From the cell containing the given text, extract its center point as (x, y) coordinate. 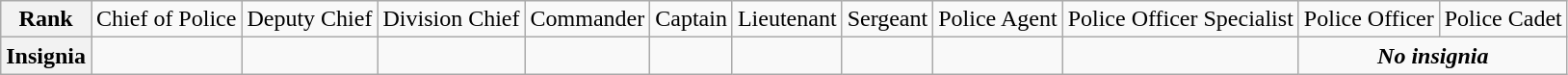
Captain (692, 19)
Rank (46, 19)
No insignia (1433, 56)
Police Officer Specialist (1181, 19)
Lieutenant (787, 19)
Deputy Chief (310, 19)
Police Officer (1369, 19)
Insignia (46, 56)
Police Cadet (1503, 19)
Chief of Police (167, 19)
Police Agent (998, 19)
Commander (588, 19)
Division Chief (451, 19)
Sergeant (888, 19)
